From the cell containing the given text, extract its center point as (X, Y) coordinate. 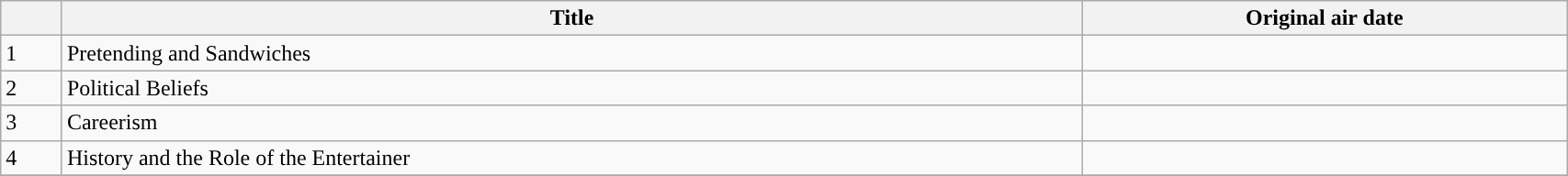
Original air date (1325, 18)
History and the Role of the Entertainer (571, 158)
4 (31, 158)
2 (31, 88)
Pretending and Sandwiches (571, 53)
Title (571, 18)
Careerism (571, 123)
3 (31, 123)
Political Beliefs (571, 88)
1 (31, 53)
